Detect which cell encompasses the target text, then output its [x, y] center coordinate. 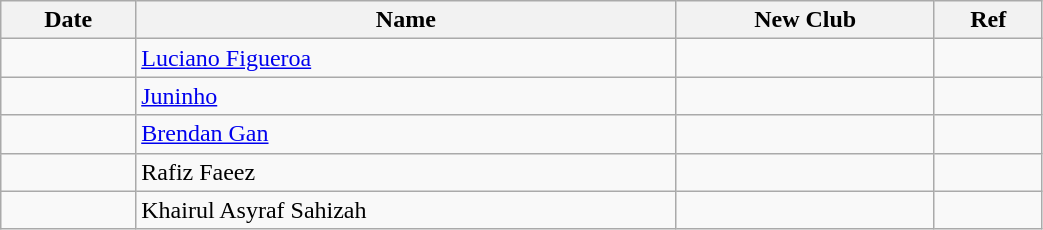
Ref [988, 20]
Luciano Figueroa [406, 58]
Khairul Asyraf Sahizah [406, 210]
Date [68, 20]
Brendan Gan [406, 134]
Rafiz Faeez [406, 172]
Name [406, 20]
Juninho [406, 96]
New Club [805, 20]
